Identify which cell holds the provided text, then report its [x, y] central coordinate. 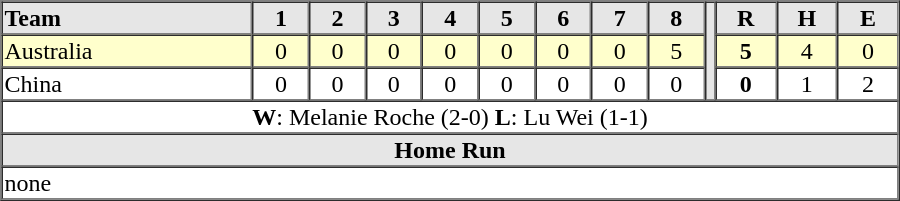
6 [563, 18]
W: Melanie Roche (2-0) L: Lu Wei (1-1) [450, 116]
none [450, 182]
8 [676, 18]
Home Run [450, 150]
7 [620, 18]
3 [394, 18]
Australia [128, 50]
E [868, 18]
R [746, 18]
H [806, 18]
China [128, 84]
Team [128, 18]
